For the text-containing cell, return its midpoint in (x, y) coordinate format. 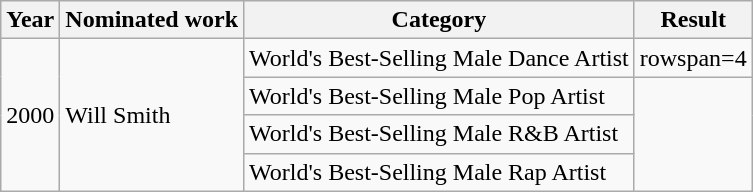
Category (440, 20)
World's Best-Selling Male R&B Artist (440, 134)
rowspan=4 (693, 58)
Result (693, 20)
Nominated work (152, 20)
World's Best-Selling Male Dance Artist (440, 58)
World's Best-Selling Male Pop Artist (440, 96)
World's Best-Selling Male Rap Artist (440, 172)
Will Smith (152, 115)
Year (30, 20)
2000 (30, 115)
